Pinpoint the cell where the given text exists, returning its [X, Y] midpoint coordinate. 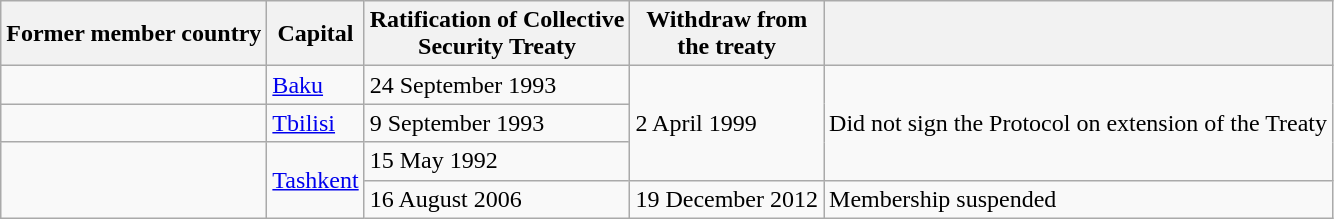
Tashkent [316, 180]
Capital [316, 34]
2 April 1999 [727, 123]
Former member country [134, 34]
Membership suspended [1078, 199]
19 December 2012 [727, 199]
Tbilisi [316, 123]
24 September 1993 [497, 85]
16 August 2006 [497, 199]
9 September 1993 [497, 123]
Baku [316, 85]
Withdraw from the treaty [727, 34]
15 May 1992 [497, 161]
Ratification of CollectiveSecurity Treaty [497, 34]
Did not sign the Protocol on extension of the Treaty [1078, 123]
